Return [X, Y] of the center of cell containing provided text 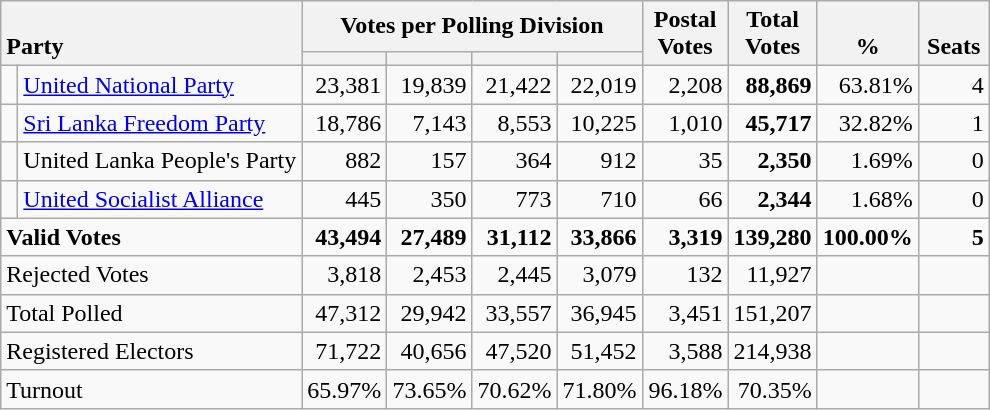
45,717 [772, 123]
2,445 [514, 275]
PostalVotes [685, 34]
35 [685, 161]
31,112 [514, 237]
Seats [954, 34]
33,866 [600, 237]
32.82% [868, 123]
100.00% [868, 237]
364 [514, 161]
36,945 [600, 313]
3,451 [685, 313]
Total Votes [772, 34]
3,079 [600, 275]
Total Polled [152, 313]
Votes per Polling Division [472, 26]
Party [152, 34]
Sri Lanka Freedom Party [160, 123]
51,452 [600, 351]
United National Party [160, 85]
882 [344, 161]
70.35% [772, 389]
70.62% [514, 389]
2,350 [772, 161]
11,927 [772, 275]
1,010 [685, 123]
8,553 [514, 123]
139,280 [772, 237]
1 [954, 123]
214,938 [772, 351]
66 [685, 199]
445 [344, 199]
88,869 [772, 85]
4 [954, 85]
United Lanka People's Party [160, 161]
132 [685, 275]
73.65% [430, 389]
2,344 [772, 199]
7,143 [430, 123]
Valid Votes [152, 237]
Registered Electors [152, 351]
3,818 [344, 275]
23,381 [344, 85]
27,489 [430, 237]
29,942 [430, 313]
18,786 [344, 123]
5 [954, 237]
Rejected Votes [152, 275]
33,557 [514, 313]
2,208 [685, 85]
65.97% [344, 389]
10,225 [600, 123]
3,588 [685, 351]
710 [600, 199]
96.18% [685, 389]
151,207 [772, 313]
22,019 [600, 85]
773 [514, 199]
3,319 [685, 237]
1.68% [868, 199]
Turnout [152, 389]
47,520 [514, 351]
71,722 [344, 351]
71.80% [600, 389]
United Socialist Alliance [160, 199]
350 [430, 199]
19,839 [430, 85]
47,312 [344, 313]
912 [600, 161]
21,422 [514, 85]
2,453 [430, 275]
43,494 [344, 237]
63.81% [868, 85]
157 [430, 161]
1.69% [868, 161]
% [868, 34]
40,656 [430, 351]
